Detect which cell encompasses the target text, then output its [x, y] center coordinate. 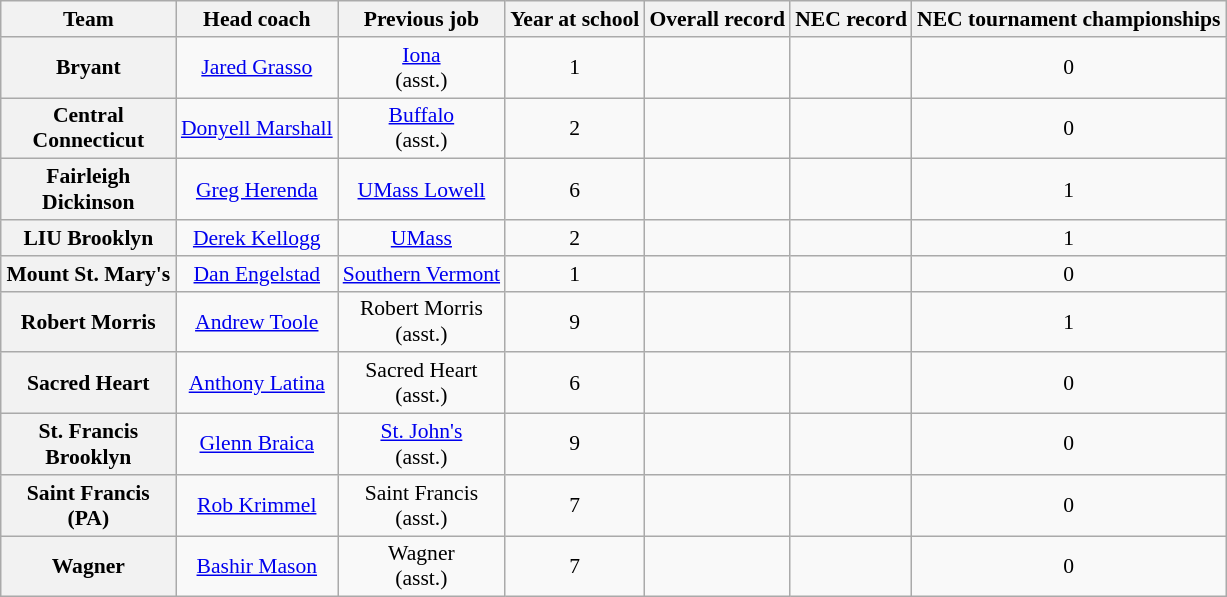
Bryant [88, 68]
Buffalo(asst.) [422, 128]
NEC record [851, 19]
Glenn Braica [257, 444]
UMass [422, 238]
Year at school [574, 19]
Robert Morris(asst.) [422, 322]
Greg Herenda [257, 190]
Head coach [257, 19]
Overall record [717, 19]
Mount St. Mary's [88, 274]
St. Francis Brooklyn [88, 444]
Previous job [422, 19]
Iona (asst.) [422, 68]
Southern Vermont [422, 274]
Saint Francis (PA) [88, 506]
Andrew Toole [257, 322]
Jared Grasso [257, 68]
Dan Engelstad [257, 274]
LIU Brooklyn [88, 238]
UMass Lowell [422, 190]
Bashir Mason [257, 566]
Wagner [88, 566]
NEC tournament championships [1069, 19]
Sacred Heart(asst.) [422, 384]
Saint Francis(asst.) [422, 506]
Donyell Marshall [257, 128]
Fairleigh Dickinson [88, 190]
Wagner(asst.) [422, 566]
Team [88, 19]
Robert Morris [88, 322]
Derek Kellogg [257, 238]
Central Connecticut [88, 128]
Rob Krimmel [257, 506]
St. John's(asst.) [422, 444]
Sacred Heart [88, 384]
Anthony Latina [257, 384]
